Find where the given text appears and provide that cell's center as [X, Y] coordinate. 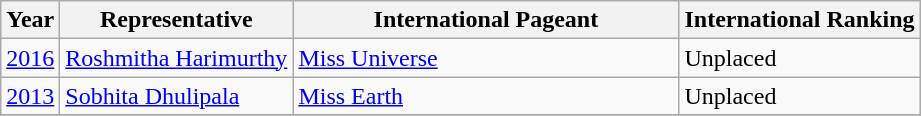
International Ranking [800, 20]
Sobhita Dhulipala [176, 96]
2013 [30, 96]
Year [30, 20]
Miss Earth [486, 96]
2016 [30, 58]
Roshmitha Harimurthy [176, 58]
Representative [176, 20]
Miss Universe [486, 58]
International Pageant [486, 20]
